For the text-containing cell, return its midpoint in (X, Y) coordinate format. 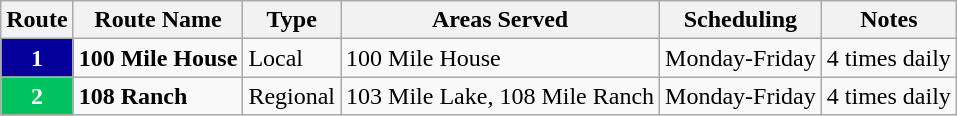
Route (37, 20)
1 (37, 58)
Notes (888, 20)
Scheduling (741, 20)
2 (37, 96)
Local (292, 58)
Regional (292, 96)
108 Ranch (158, 96)
Type (292, 20)
103 Mile Lake, 108 Mile Ranch (500, 96)
Route Name (158, 20)
Areas Served (500, 20)
